Scan for the cell matching the given text and deliver its (X, Y) coordinate at center. 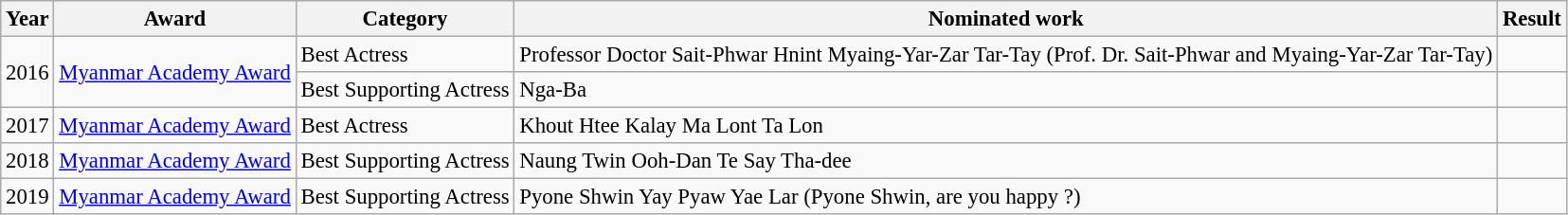
Award (174, 19)
Result (1533, 19)
2019 (27, 197)
2017 (27, 126)
Year (27, 19)
Nominated work (1006, 19)
Naung Twin Ooh-Dan Te Say Tha-dee (1006, 161)
2018 (27, 161)
Category (406, 19)
2016 (27, 72)
Nga-Ba (1006, 90)
Khout Htee Kalay Ma Lont Ta Lon (1006, 126)
Pyone Shwin Yay Pyaw Yae Lar (Pyone Shwin, are you happy ?) (1006, 197)
Professor Doctor Sait-Phwar Hnint Myaing-Yar-Zar Tar-Tay (Prof. Dr. Sait-Phwar and Myaing-Yar-Zar Tar-Tay) (1006, 55)
